Pinpoint the cell where the given text exists, returning its [X, Y] midpoint coordinate. 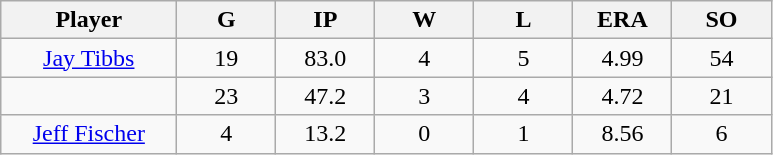
83.0 [326, 58]
G [226, 20]
L [524, 20]
ERA [622, 20]
Jeff Fischer [89, 134]
19 [226, 58]
54 [722, 58]
Jay Tibbs [89, 58]
0 [424, 134]
21 [722, 96]
23 [226, 96]
5 [524, 58]
13.2 [326, 134]
1 [524, 134]
4.72 [622, 96]
SO [722, 20]
W [424, 20]
8.56 [622, 134]
6 [722, 134]
3 [424, 96]
47.2 [326, 96]
Player [89, 20]
IP [326, 20]
4.99 [622, 58]
